Detect which cell encompasses the target text, then output its [x, y] center coordinate. 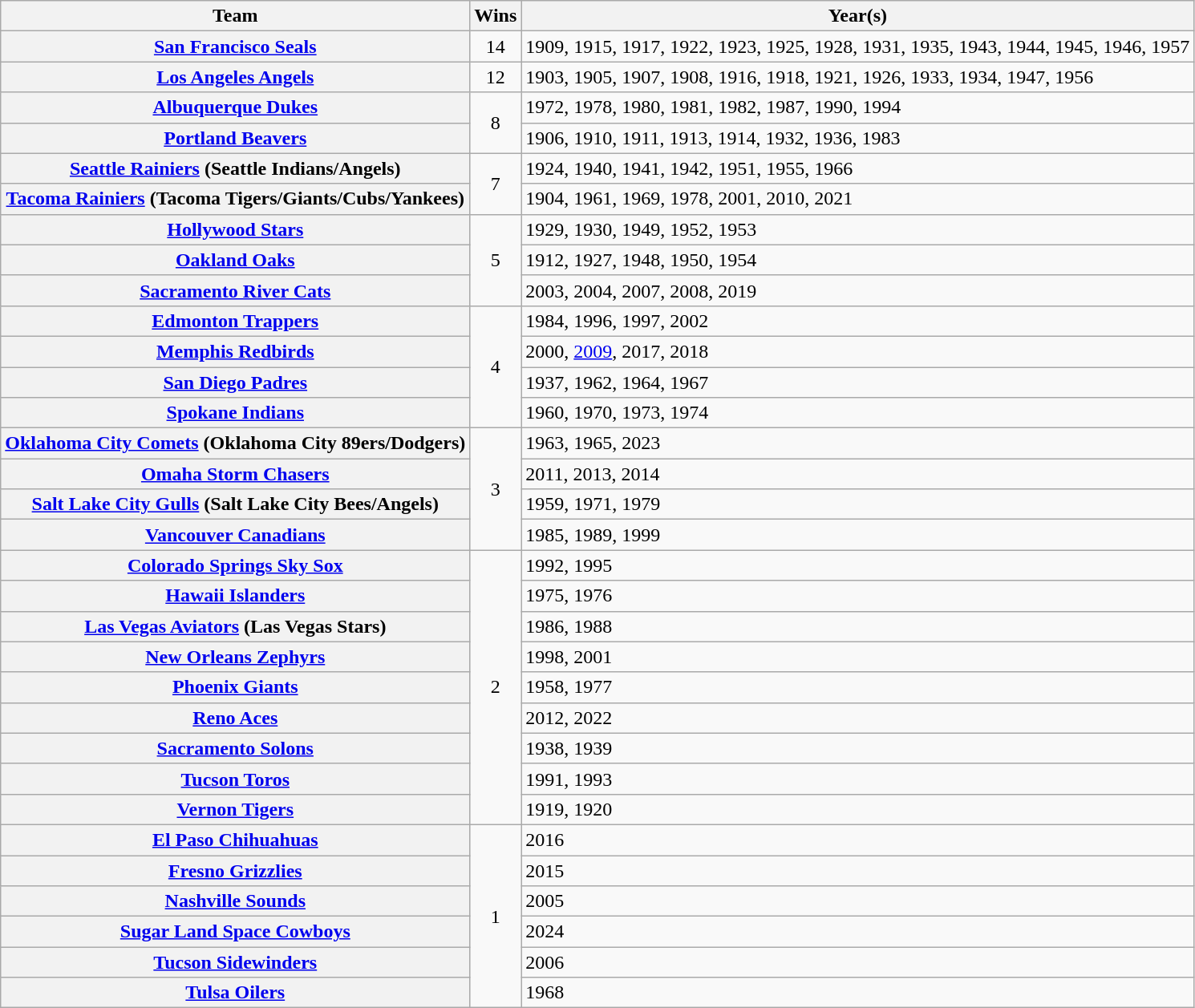
Albuquerque Dukes [236, 107]
Spokane Indians [236, 413]
2016 [858, 840]
2003, 2004, 2007, 2008, 2019 [858, 290]
Reno Aces [236, 718]
San Diego Padres [236, 383]
Las Vegas Aviators (Las Vegas Stars) [236, 626]
Portland Beavers [236, 138]
Tucson Toros [236, 779]
1906, 1910, 1911, 1913, 1914, 1932, 1936, 1983 [858, 138]
14 [496, 47]
Sacramento River Cats [236, 290]
Tacoma Rainiers (Tacoma Tigers/Giants/Cubs/Yankees) [236, 199]
Vernon Tigers [236, 809]
San Francisco Seals [236, 47]
1959, 1971, 1979 [858, 504]
1903, 1905, 1907, 1908, 1916, 1918, 1921, 1926, 1933, 1934, 1947, 1956 [858, 77]
Hollywood Stars [236, 229]
1960, 1970, 1973, 1974 [858, 413]
1 [496, 916]
New Orleans Zephyrs [236, 657]
Wins [496, 16]
2006 [858, 962]
7 [496, 184]
1924, 1940, 1941, 1942, 1951, 1955, 1966 [858, 168]
1984, 1996, 1997, 2002 [858, 321]
Tucson Sidewinders [236, 962]
Edmonton Trappers [236, 321]
Year(s) [858, 16]
1904, 1961, 1969, 1978, 2001, 2010, 2021 [858, 199]
1958, 1977 [858, 687]
2000, 2009, 2017, 2018 [858, 351]
Sacramento Solons [236, 748]
1937, 1962, 1964, 1967 [858, 383]
2024 [858, 932]
El Paso Chihuahuas [236, 840]
Seattle Rainiers (Seattle Indians/Angels) [236, 168]
8 [496, 123]
Omaha Storm Chasers [236, 474]
Oakland Oaks [236, 260]
1985, 1989, 1999 [858, 535]
Nashville Sounds [236, 901]
1938, 1939 [858, 748]
2012, 2022 [858, 718]
Phoenix Giants [236, 687]
2005 [858, 901]
Colorado Springs Sky Sox [236, 565]
Oklahoma City Comets (Oklahoma City 89ers/Dodgers) [236, 443]
2 [496, 688]
Hawaii Islanders [236, 596]
Los Angeles Angels [236, 77]
1968 [858, 993]
1991, 1993 [858, 779]
Team [236, 16]
2015 [858, 870]
Sugar Land Space Cowboys [236, 932]
Fresno Grizzlies [236, 870]
1912, 1927, 1948, 1950, 1954 [858, 260]
1919, 1920 [858, 809]
5 [496, 260]
1972, 1978, 1980, 1981, 1982, 1987, 1990, 1994 [858, 107]
Memphis Redbirds [236, 351]
3 [496, 489]
Tulsa Oilers [236, 993]
4 [496, 366]
Salt Lake City Gulls (Salt Lake City Bees/Angels) [236, 504]
1929, 1930, 1949, 1952, 1953 [858, 229]
1909, 1915, 1917, 1922, 1923, 1925, 1928, 1931, 1935, 1943, 1944, 1945, 1946, 1957 [858, 47]
1986, 1988 [858, 626]
1992, 1995 [858, 565]
1998, 2001 [858, 657]
12 [496, 77]
2011, 2013, 2014 [858, 474]
1975, 1976 [858, 596]
Vancouver Canadians [236, 535]
1963, 1965, 2023 [858, 443]
